Return the [X, Y] coordinate for the center point of the cell that contains the specified text.  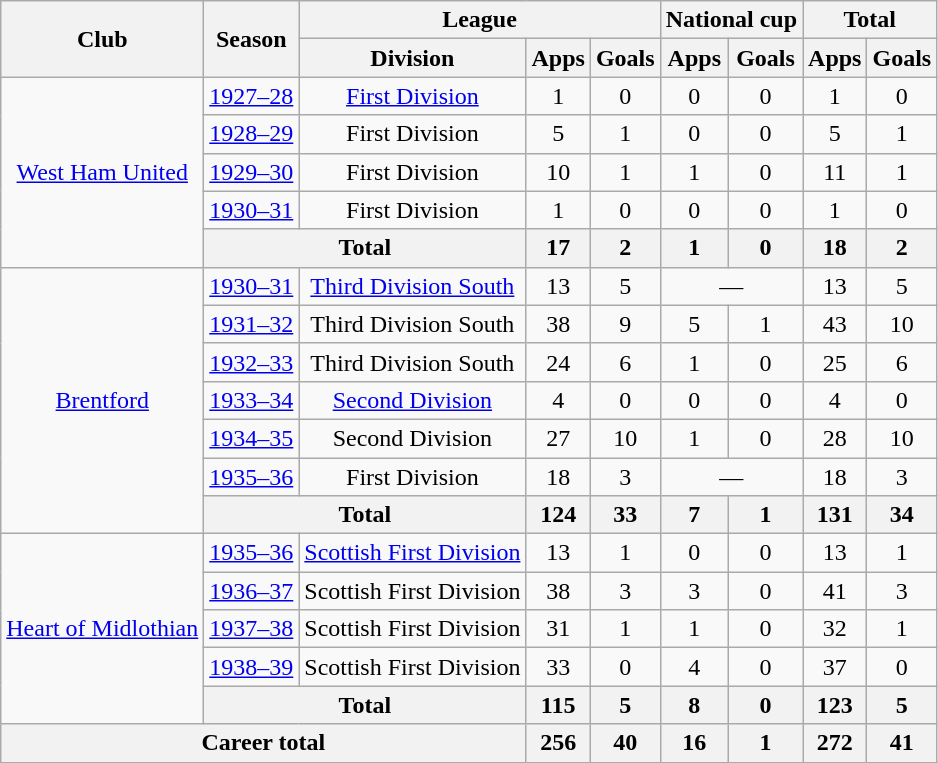
16 [694, 743]
11 [835, 172]
25 [835, 362]
League [480, 20]
124 [558, 515]
1927–28 [252, 96]
31 [558, 629]
123 [835, 705]
1929–30 [252, 172]
1932–33 [252, 362]
Brentford [102, 400]
Career total [264, 743]
Division [412, 58]
40 [625, 743]
17 [558, 248]
1933–34 [252, 400]
1936–37 [252, 591]
Heart of Midlothian [102, 629]
34 [902, 515]
1938–39 [252, 667]
1931–32 [252, 324]
9 [625, 324]
7 [694, 515]
115 [558, 705]
Club [102, 39]
37 [835, 667]
1934–35 [252, 438]
1928–29 [252, 134]
West Ham United [102, 172]
24 [558, 362]
131 [835, 515]
1937–38 [252, 629]
272 [835, 743]
43 [835, 324]
28 [835, 438]
Season [252, 39]
256 [558, 743]
National cup [731, 20]
8 [694, 705]
32 [835, 629]
27 [558, 438]
